Return the [x, y] coordinate for the center point of the cell that contains the specified text.  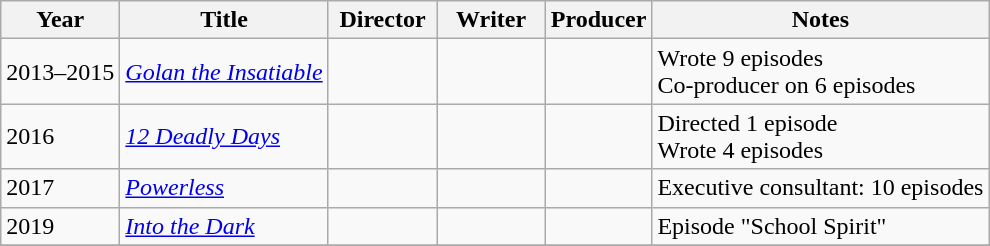
Golan the Insatiable [224, 72]
2016 [60, 136]
Powerless [224, 188]
2017 [60, 188]
Director [382, 20]
Wrote 9 episodesCo-producer on 6 episodes [820, 72]
Executive consultant: 10 episodes [820, 188]
2019 [60, 226]
Year [60, 20]
Producer [598, 20]
Writer [492, 20]
Notes [820, 20]
Directed 1 episodeWrote 4 episodes [820, 136]
2013–2015 [60, 72]
Title [224, 20]
Into the Dark [224, 226]
Episode "School Spirit" [820, 226]
12 Deadly Days [224, 136]
